Search for the cell housing the specified text and yield its (X, Y) center coordinate. 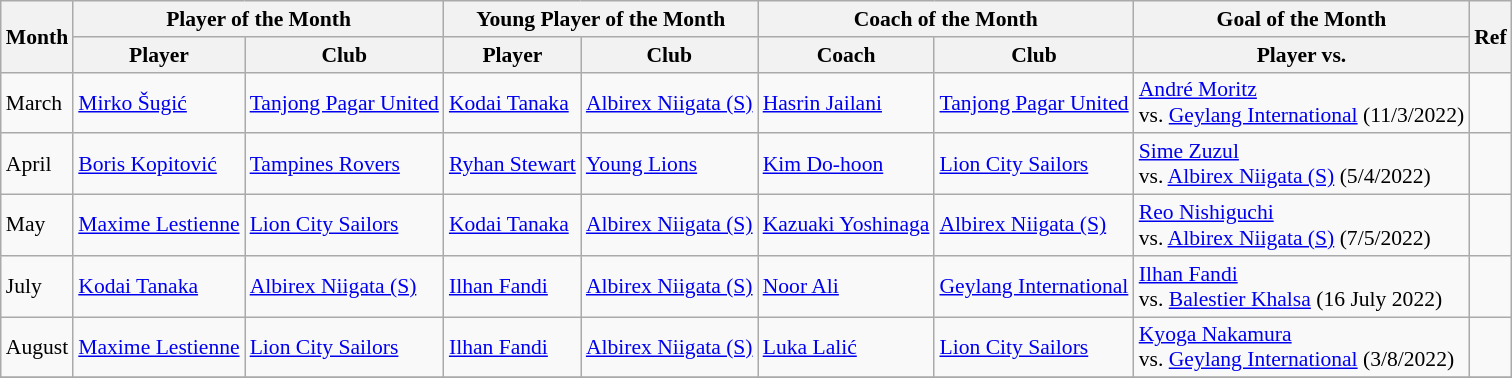
Player vs. (1302, 55)
Ryhan Stewart (512, 164)
Kyoga Nakamura vs. Geylang International (3/8/2022) (1302, 348)
March (37, 102)
Sime Zuzul vs. Albirex Niigata (S) (5/4/2022) (1302, 164)
Player of the Month (258, 19)
Coach (846, 55)
Reo Nishiguchi vs. Albirex Niigata (S) (7/5/2022) (1302, 226)
Kazuaki Yoshinaga (846, 226)
May (37, 226)
Coach of the Month (946, 19)
April (37, 164)
Young Player of the Month (601, 19)
Boris Kopitović (158, 164)
Mirko Šugić (158, 102)
André Moritz vs. Geylang International (11/3/2022) (1302, 102)
Ref (1490, 36)
August (37, 348)
Tampines Rovers (344, 164)
Ilhan Fandi vs. Balestier Khalsa (16 July 2022) (1302, 286)
July (37, 286)
Goal of the Month (1302, 19)
Geylang International (1034, 286)
Kim Do-hoon (846, 164)
Luka Lalić (846, 348)
Hasrin Jailani (846, 102)
Young Lions (670, 164)
Month (37, 36)
Noor Ali (846, 286)
